Search for the cell housing the specified text and yield its (X, Y) center coordinate. 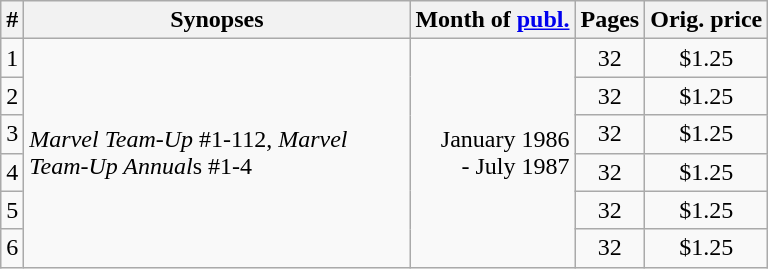
5 (12, 210)
6 (12, 248)
Synopses (217, 20)
2 (12, 96)
4 (12, 172)
Orig. price (706, 20)
Pages (610, 20)
1 (12, 58)
Marvel Team-Up #1-112, Marvel Team-Up Annuals #1-4 (217, 153)
January 1986 - July 1987 (492, 153)
# (12, 20)
Month of publ. (492, 20)
3 (12, 134)
